Provide the (x, y) coordinate of the cell's center where the given text is located.  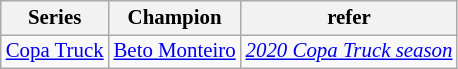
refer (350, 18)
2020 Copa Truck season (350, 51)
Copa Truck (55, 51)
Series (55, 18)
Beto Monteiro (175, 51)
Champion (175, 18)
